Extract the [X, Y] coordinate from the center of the cell holding the provided text.  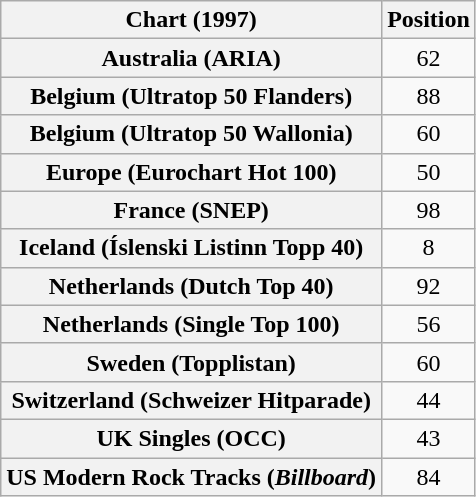
France (SNEP) [192, 210]
84 [429, 477]
Netherlands (Dutch Top 40) [192, 286]
98 [429, 210]
56 [429, 324]
62 [429, 58]
Belgium (Ultratop 50 Flanders) [192, 96]
Europe (Eurochart Hot 100) [192, 172]
50 [429, 172]
Switzerland (Schweizer Hitparade) [192, 400]
92 [429, 286]
US Modern Rock Tracks (Billboard) [192, 477]
Belgium (Ultratop 50 Wallonia) [192, 134]
44 [429, 400]
Chart (1997) [192, 20]
Iceland (Íslenski Listinn Topp 40) [192, 248]
43 [429, 438]
8 [429, 248]
Sweden (Topplistan) [192, 362]
88 [429, 96]
Netherlands (Single Top 100) [192, 324]
Australia (ARIA) [192, 58]
UK Singles (OCC) [192, 438]
Position [429, 20]
